Locate the cell with the specified text and output its [x, y] center coordinate. 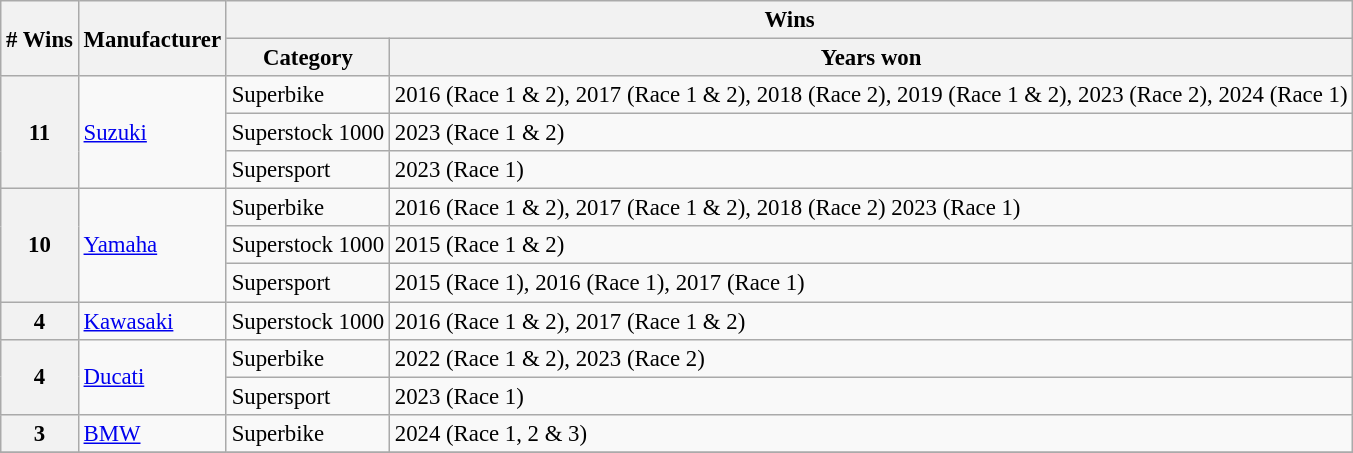
2015 (Race 1 & 2) [870, 245]
11 [40, 132]
Yamaha [152, 246]
BMW [152, 433]
3 [40, 433]
2024 (Race 1, 2 & 3) [870, 433]
2016 (Race 1 & 2), 2017 (Race 1 & 2), 2018 (Race 2) 2023 (Race 1) [870, 208]
Suzuki [152, 132]
Wins [789, 20]
Ducati [152, 376]
Years won [870, 58]
2015 (Race 1), 2016 (Race 1), 2017 (Race 1) [870, 283]
Category [308, 58]
2022 (Race 1 & 2), 2023 (Race 2) [870, 358]
2023 (Race 1 & 2) [870, 133]
Manufacturer [152, 38]
2016 (Race 1 & 2), 2017 (Race 1 & 2), 2018 (Race 2), 2019 (Race 1 & 2), 2023 (Race 2), 2024 (Race 1) [870, 95]
10 [40, 246]
2016 (Race 1 & 2), 2017 (Race 1 & 2) [870, 321]
# Wins [40, 38]
Kawasaki [152, 321]
